Capture the cell that displays the provided text and extract its [X, Y] central coordinate. 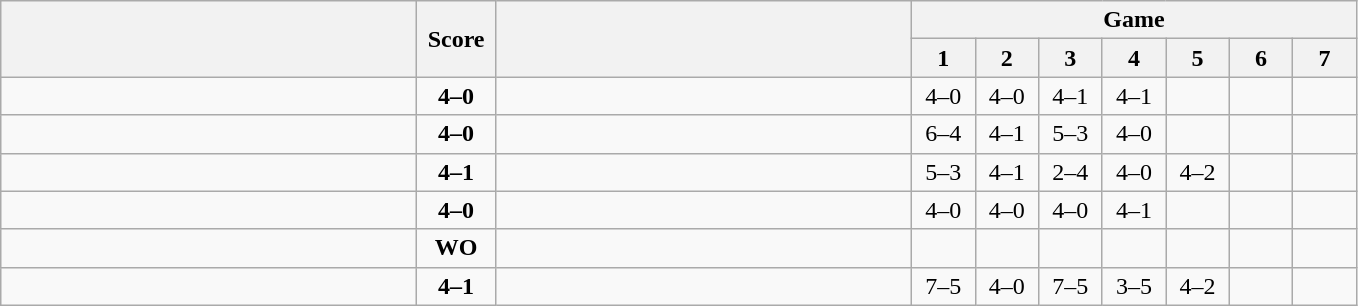
3 [1071, 58]
5 [1198, 58]
2–4 [1071, 172]
3–5 [1134, 286]
Game [1134, 20]
7 [1325, 58]
WO [456, 248]
2 [1007, 58]
1 [943, 58]
6 [1261, 58]
6–4 [943, 134]
4 [1134, 58]
Score [456, 39]
